Determine the (x, y) coordinate at the center of the cell enclosing the given text.  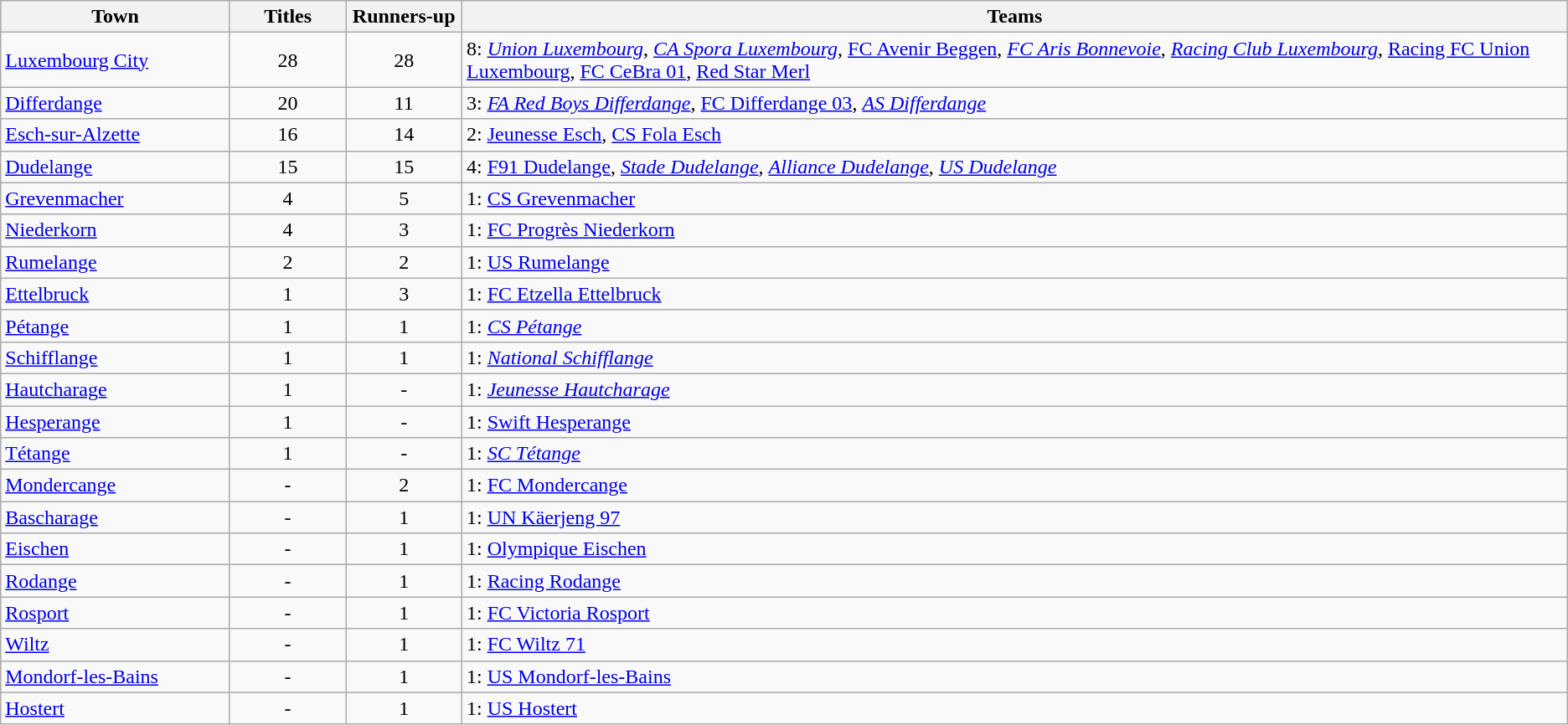
1: CS Grevenmacher (1014, 198)
1: CS Pétange (1014, 326)
Hostert (116, 708)
Tétange (116, 454)
5 (404, 198)
1: Olympique Eischen (1014, 549)
1: US Mondorf-les-Bains (1014, 676)
Niederkorn (116, 230)
Differdange (116, 103)
14 (404, 135)
1: FC Wiltz 71 (1014, 645)
1: FC Mondercange (1014, 486)
Esch-sur-Alzette (116, 135)
Wiltz (116, 645)
1: FC Victoria Rosport (1014, 613)
1: National Schifflange (1014, 357)
Rumelange (116, 262)
Rodange (116, 581)
Bascharage (116, 517)
Hesperange (116, 421)
Luxembourg City (116, 60)
Mondercange (116, 486)
Dudelange (116, 167)
Hautcharage (116, 389)
Eischen (116, 549)
1: Jeunesse Hautcharage (1014, 389)
1: Swift Hesperange (1014, 421)
Rosport (116, 613)
Titles (288, 17)
1: US Hostert (1014, 708)
1: FC Etzella Ettelbruck (1014, 294)
4: F91 Dudelange, Stade Dudelange, Alliance Dudelange, US Dudelange (1014, 167)
3: FA Red Boys Differdange, FC Differdange 03, AS Differdange (1014, 103)
1: FC Progrès Niederkorn (1014, 230)
1: SC Tétange (1014, 454)
Teams (1014, 17)
2: Jeunesse Esch, CS Fola Esch (1014, 135)
1: US Rumelange (1014, 262)
1: Racing Rodange (1014, 581)
Pétange (116, 326)
20 (288, 103)
1: UN Käerjeng 97 (1014, 517)
Ettelbruck (116, 294)
Runners-up (404, 17)
Mondorf-les-Bains (116, 676)
Grevenmacher (116, 198)
16 (288, 135)
11 (404, 103)
Town (116, 17)
Schifflange (116, 357)
